Return (x, y) of the center of cell containing provided text 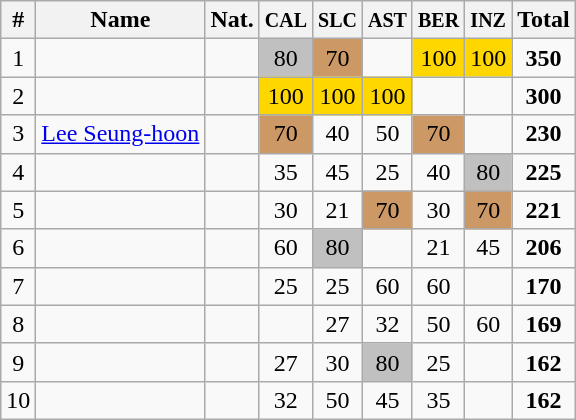
169 (544, 324)
350 (544, 58)
1 (18, 58)
INZ (488, 20)
7 (18, 286)
225 (544, 172)
3 (18, 134)
# (18, 20)
6 (18, 248)
10 (18, 400)
AST (387, 20)
300 (544, 96)
9 (18, 362)
221 (544, 210)
8 (18, 324)
230 (544, 134)
Lee Seung-hoon (120, 134)
170 (544, 286)
CAL (286, 20)
SLC (338, 20)
206 (544, 248)
Name (120, 20)
4 (18, 172)
Total (544, 20)
5 (18, 210)
Nat. (232, 20)
BER (438, 20)
2 (18, 96)
